Provide the (X, Y) coordinate of the cell's center where the given text is located.  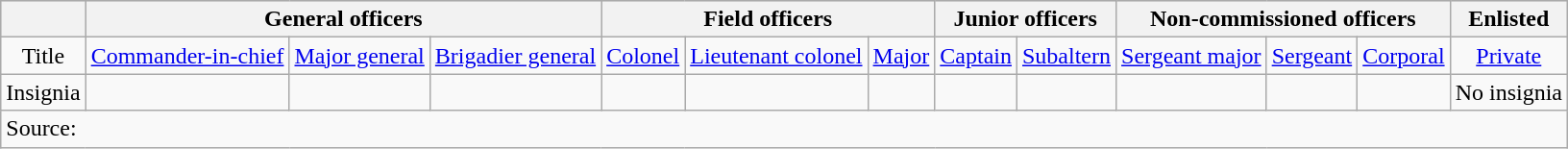
Field officers (769, 19)
General officers (344, 19)
Corporal (1404, 56)
Major general (359, 56)
Sergeant (1312, 56)
Sergeant major (1191, 56)
Insignia (43, 92)
Captain (976, 56)
Source: (784, 129)
Private (1508, 56)
Colonel (644, 56)
Major (901, 56)
Enlisted (1508, 19)
Title (43, 56)
Lieutenant colonel (776, 56)
Commander-in-chief (187, 56)
Non-commissioned officers (1284, 19)
Brigadier general (515, 56)
No insignia (1508, 92)
Junior officers (1026, 19)
Subaltern (1066, 56)
